Capture the cell that displays the provided text and extract its [X, Y] central coordinate. 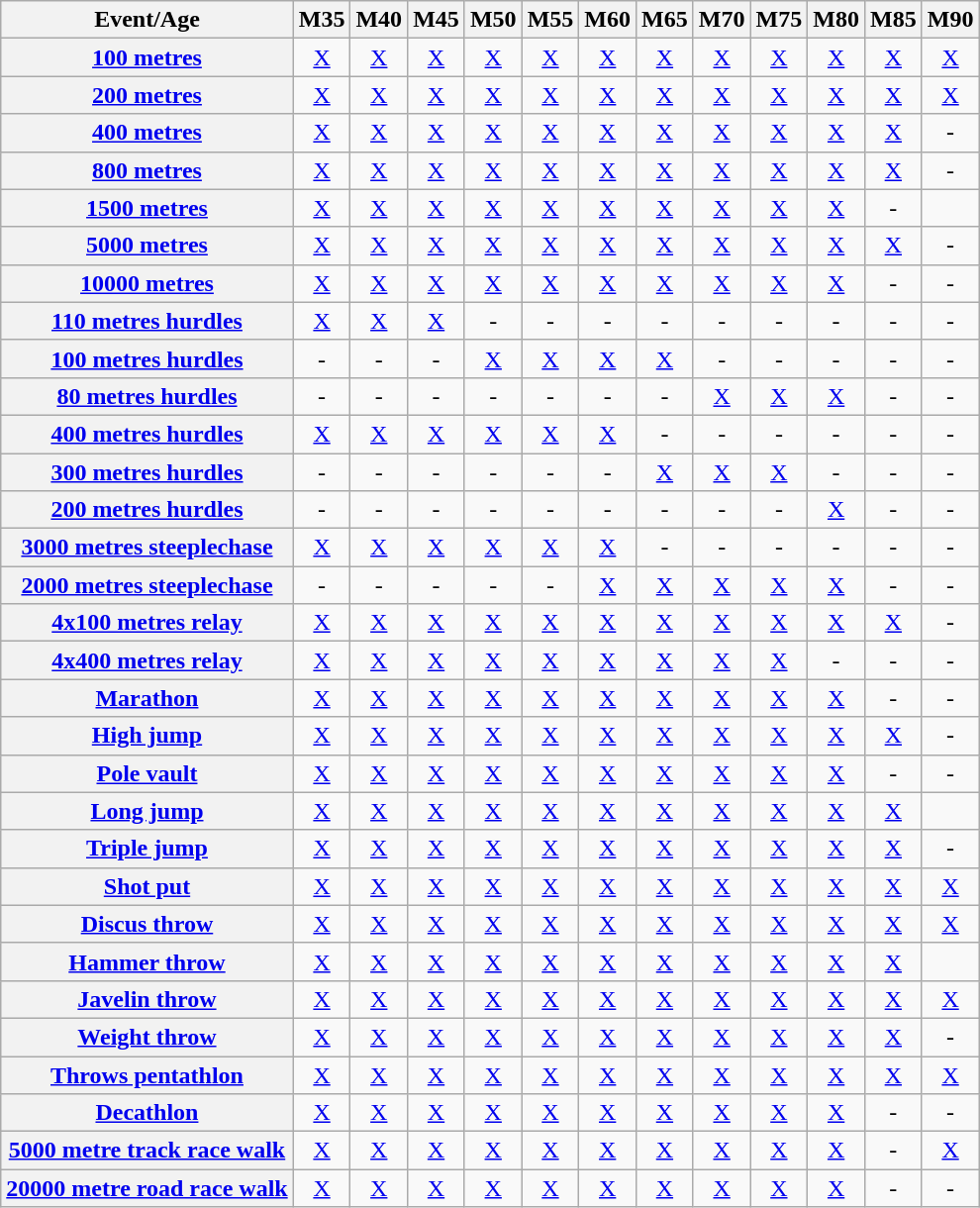
M55 [550, 20]
High jump [147, 736]
4x400 metres relay [147, 660]
Discus throw [147, 924]
M80 [836, 20]
100 metres hurdles [147, 358]
400 metres [147, 133]
1500 metres [147, 208]
Shot put [147, 886]
M60 [608, 20]
M35 [322, 20]
400 metres hurdles [147, 434]
5000 metres [147, 246]
100 metres [147, 57]
4x100 metres relay [147, 623]
Javelin throw [147, 999]
110 metres hurdles [147, 321]
Marathon [147, 698]
Weight throw [147, 1037]
80 metres hurdles [147, 396]
M50 [493, 20]
5000 metre track race walk [147, 1151]
M40 [379, 20]
Event/Age [147, 20]
3000 metres steeplechase [147, 548]
M90 [950, 20]
M70 [722, 20]
Decathlon [147, 1113]
M85 [893, 20]
200 metres hurdles [147, 510]
10000 metres [147, 283]
200 metres [147, 95]
Pole vault [147, 773]
M65 [665, 20]
Triple jump [147, 849]
2000 metres steeplechase [147, 585]
Hammer throw [147, 961]
M75 [779, 20]
20000 metre road race walk [147, 1188]
300 metres hurdles [147, 472]
Throws pentathlon [147, 1074]
Long jump [147, 811]
M45 [437, 20]
800 metres [147, 170]
